Search for the cell housing the specified text and yield its [x, y] center coordinate. 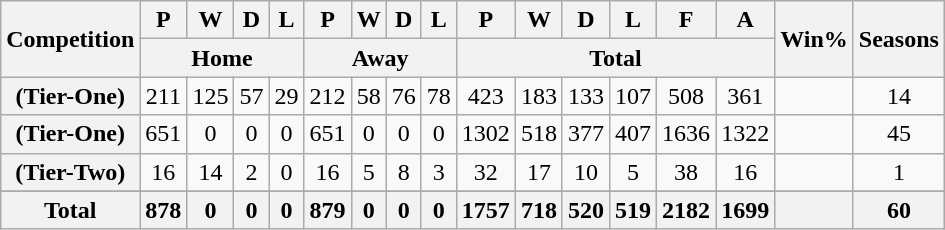
1322 [746, 134]
508 [686, 96]
1302 [486, 134]
38 [686, 172]
107 [632, 96]
718 [538, 210]
58 [368, 96]
A [746, 20]
1699 [746, 210]
Seasons [898, 39]
519 [632, 210]
8 [404, 172]
2182 [686, 210]
518 [538, 134]
1 [898, 172]
Win% [814, 39]
Away [380, 58]
Home [222, 58]
212 [328, 96]
407 [632, 134]
76 [404, 96]
57 [252, 96]
361 [746, 96]
60 [898, 210]
183 [538, 96]
F [686, 20]
211 [164, 96]
2 [252, 172]
423 [486, 96]
1636 [686, 134]
(Tier-Two) [70, 172]
45 [898, 134]
32 [486, 172]
133 [586, 96]
78 [438, 96]
377 [586, 134]
3 [438, 172]
878 [164, 210]
17 [538, 172]
Competition [70, 39]
520 [586, 210]
125 [210, 96]
879 [328, 210]
10 [586, 172]
29 [286, 96]
1757 [486, 210]
